Capture the cell that displays the provided text and extract its [x, y] central coordinate. 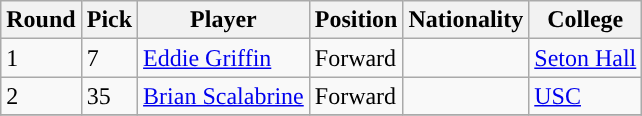
Nationality [466, 20]
35 [109, 96]
USC [586, 96]
Player [224, 20]
Pick [109, 20]
College [586, 20]
7 [109, 58]
2 [41, 96]
1 [41, 58]
Seton Hall [586, 58]
Round [41, 20]
Eddie Griffin [224, 58]
Brian Scalabrine [224, 96]
Position [356, 20]
